Locate the cell with the specified text and output its [X, Y] center coordinate. 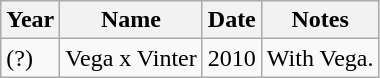
With Vega. [320, 58]
(?) [30, 58]
Notes [320, 20]
Year [30, 20]
Vega x Vinter [131, 58]
Date [232, 20]
Name [131, 20]
2010 [232, 58]
